Detect which cell encompasses the target text, then output its [x, y] center coordinate. 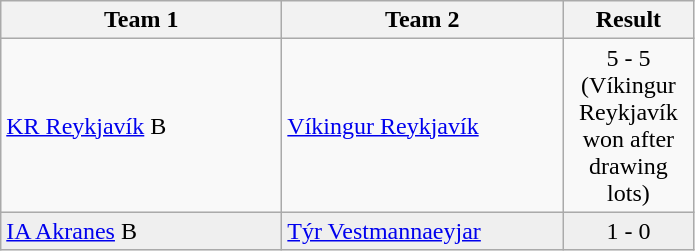
Team 2 [422, 20]
Team 1 [142, 20]
IA Akranes B [142, 231]
Result [628, 20]
Víkingur Reykjavík [422, 126]
5 - 5 (Víkingur Reykjavík won after drawing lots) [628, 126]
Týr Vestmannaeyjar [422, 231]
KR Reykjavík B [142, 126]
1 - 0 [628, 231]
